Locate the cell with the specified text and output its (X, Y) center coordinate. 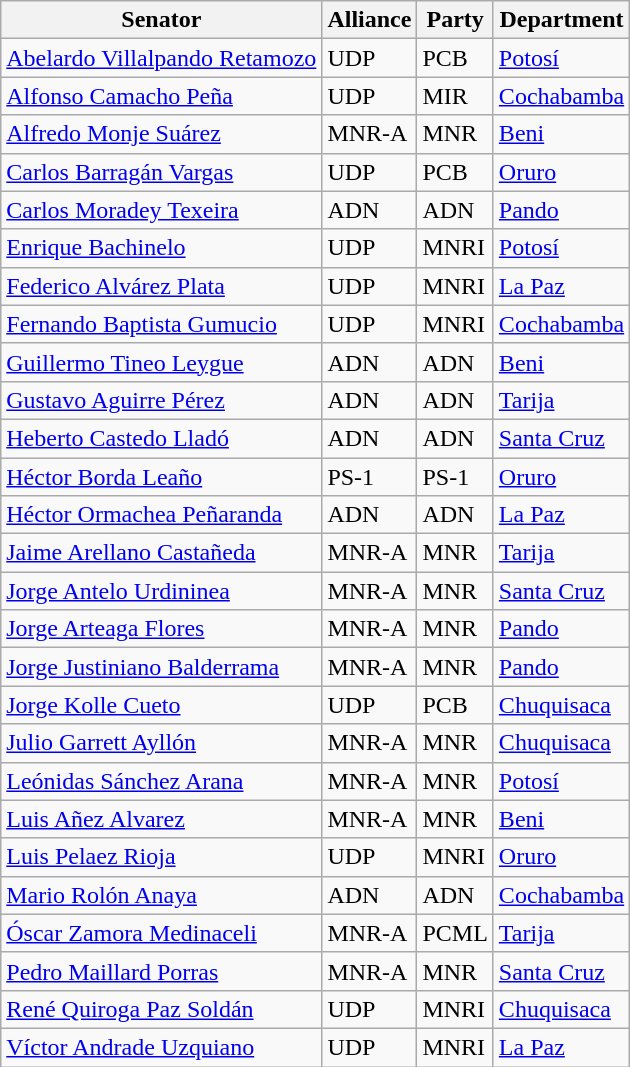
Luis Pelaez Rioja (162, 857)
Jorge Kolle Cueto (162, 705)
Heberto Castedo Lladó (162, 438)
Óscar Zamora Medinaceli (162, 933)
PCML (455, 933)
Party (455, 20)
Alliance (370, 20)
Alfredo Monje Suárez (162, 134)
Guillermo Tineo Leygue (162, 362)
Department (561, 20)
Fernando Baptista Gumucio (162, 324)
Abelardo Villalpando Retamozo (162, 58)
Senator (162, 20)
Jaime Arellano Castañeda (162, 553)
Jorge Antelo Urdininea (162, 591)
Carlos Barragán Vargas (162, 172)
Héctor Ormachea Peñaranda (162, 515)
MIR (455, 96)
Carlos Moradey Texeira (162, 210)
Héctor Borda Leaño (162, 477)
Luis Añez Alvarez (162, 819)
Julio Garrett Ayllón (162, 743)
Víctor Andrade Uzquiano (162, 1047)
Enrique Bachinelo (162, 248)
Leónidas Sánchez Arana (162, 781)
Mario Rolón Anaya (162, 895)
Gustavo Aguirre Pérez (162, 400)
René Quiroga Paz Soldán (162, 1009)
Alfonso Camacho Peña (162, 96)
Jorge Arteaga Flores (162, 629)
Pedro Maillard Porras (162, 971)
Jorge Justiniano Balderrama (162, 667)
Federico Alvárez Plata (162, 286)
